Detect which cell encompasses the target text, then output its (X, Y) center coordinate. 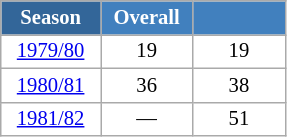
38 (239, 85)
— (146, 119)
Overall (146, 17)
36 (146, 85)
1981/82 (51, 119)
Season (51, 17)
1980/81 (51, 85)
51 (239, 119)
1979/80 (51, 51)
